Determine the [X, Y] coordinate at the center of the cell enclosing the given text.  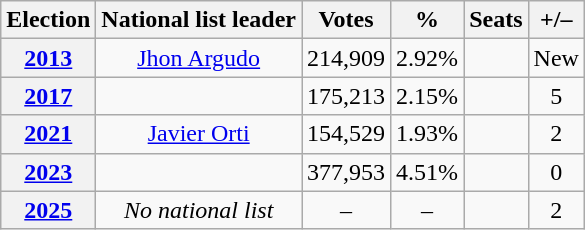
No national list [199, 210]
Jhon Argudo [199, 58]
2023 [48, 172]
154,529 [346, 134]
Election [48, 20]
% [428, 20]
2013 [48, 58]
2017 [48, 96]
1.93% [428, 134]
2.92% [428, 58]
Votes [346, 20]
National list leader [199, 20]
214,909 [346, 58]
2021 [48, 134]
New [556, 58]
175,213 [346, 96]
0 [556, 172]
+/– [556, 20]
2.15% [428, 96]
Seats [496, 20]
5 [556, 96]
377,953 [346, 172]
Javier Orti [199, 134]
4.51% [428, 172]
2025 [48, 210]
